Capture the cell that displays the provided text and extract its [x, y] central coordinate. 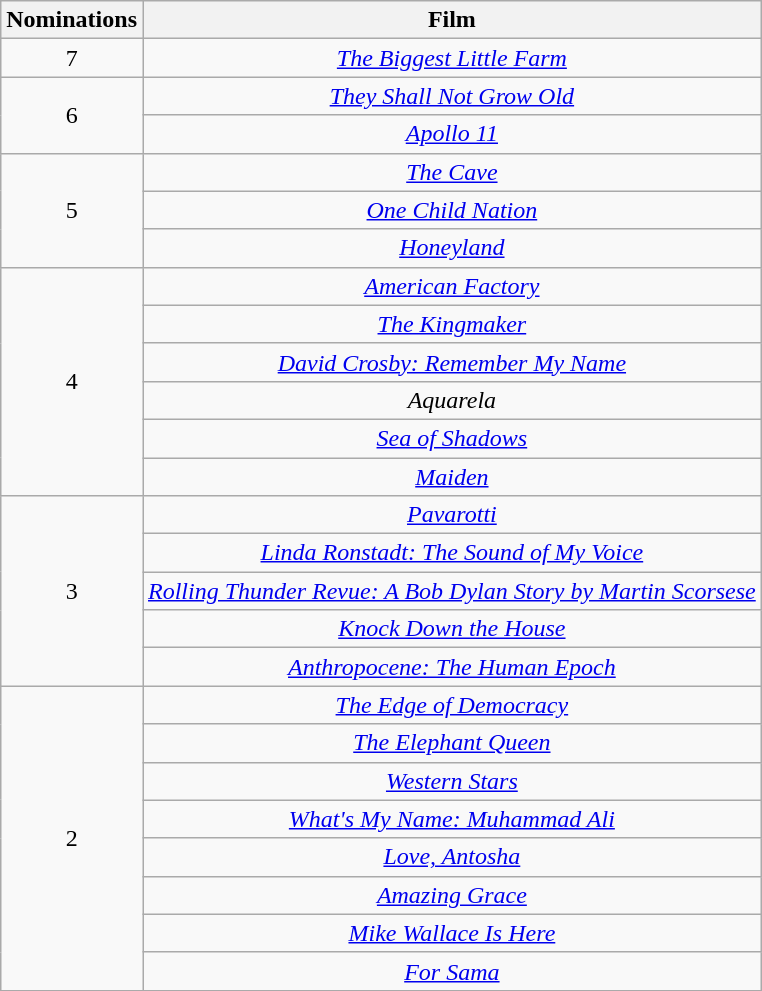
What's My Name: Muhammad Ali [452, 819]
3 [72, 591]
Linda Ronstadt: The Sound of My Voice [452, 553]
The Cave [452, 172]
Rolling Thunder Revue: A Bob Dylan Story by Martin Scorsese [452, 591]
Apollo 11 [452, 134]
One Child Nation [452, 210]
Film [452, 20]
Knock Down the House [452, 629]
For Sama [452, 971]
Pavarotti [452, 515]
The Edge of Democracy [452, 705]
Anthropocene: The Human Epoch [452, 667]
Mike Wallace Is Here [452, 933]
Nominations [72, 20]
The Biggest Little Farm [452, 58]
Maiden [452, 477]
2 [72, 838]
Sea of Shadows [452, 438]
American Factory [452, 286]
Aquarela [452, 400]
Amazing Grace [452, 895]
5 [72, 210]
David Crosby: Remember My Name [452, 362]
6 [72, 115]
7 [72, 58]
Honeyland [452, 248]
Love, Antosha [452, 857]
They Shall Not Grow Old [452, 96]
The Elephant Queen [452, 743]
4 [72, 381]
The Kingmaker [452, 324]
Western Stars [452, 781]
